Pinpoint the cell where the given text exists, returning its (x, y) midpoint coordinate. 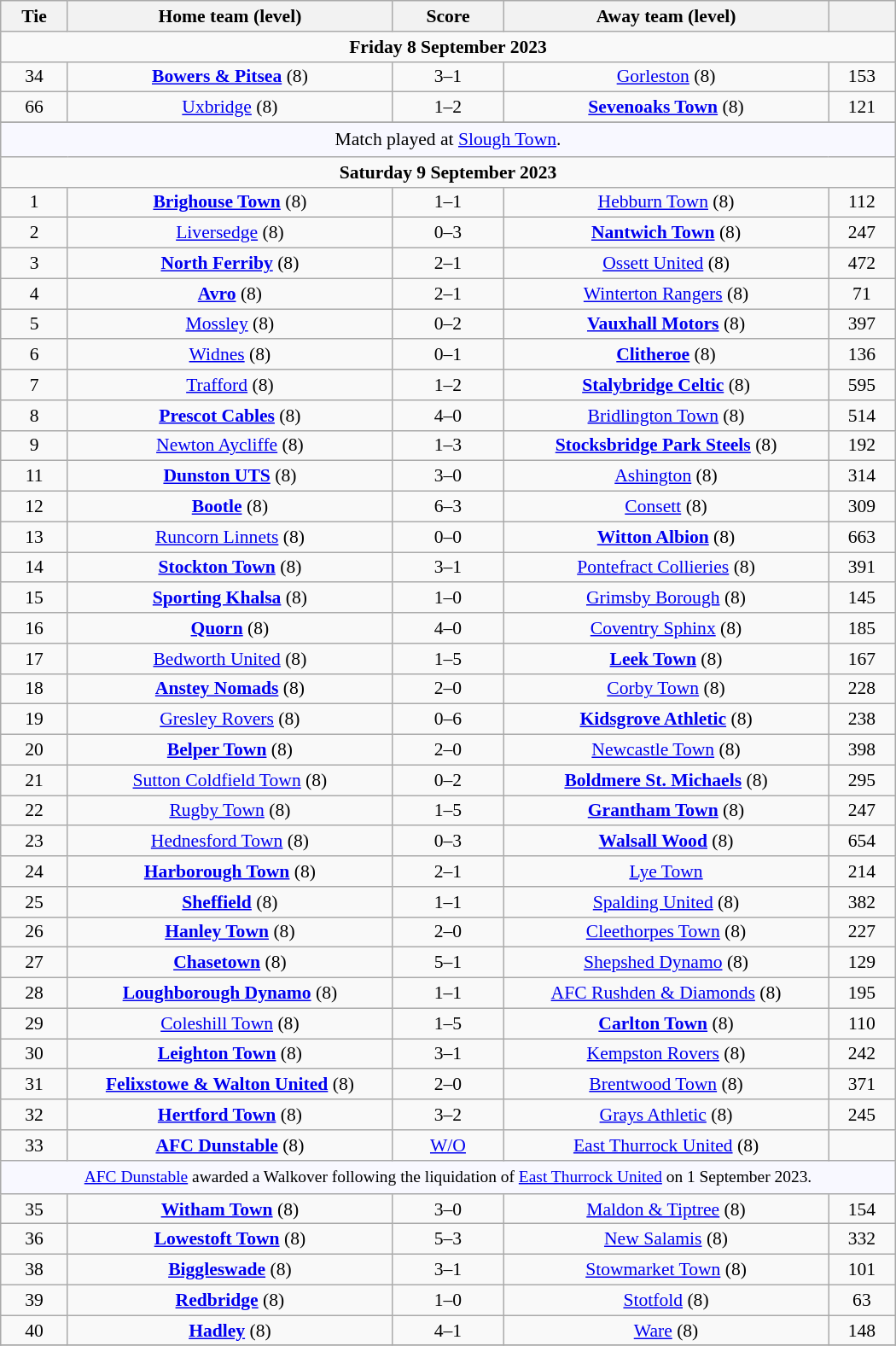
Stotfold (8) (666, 1301)
Prescot Cables (8) (230, 416)
112 (862, 202)
Avro (8) (230, 294)
38 (34, 1270)
8 (34, 416)
Saturday 9 September 2023 (448, 172)
Hertford Town (8) (230, 1115)
W/O (447, 1145)
71 (862, 294)
Widnes (8) (230, 355)
North Ferriby (8) (230, 264)
Witham Town (8) (230, 1209)
Kidsgrove Athletic (8) (666, 720)
153 (862, 77)
514 (862, 416)
Sevenoaks Town (8) (666, 108)
Bootle (8) (230, 507)
29 (34, 1023)
Brighouse Town (8) (230, 202)
0–1 (447, 355)
Sheffield (8) (230, 902)
Bowers & Pitsea (8) (230, 77)
New Salamis (8) (666, 1239)
Ashington (8) (666, 476)
Coleshill Town (8) (230, 1023)
167 (862, 659)
Winterton Rangers (8) (666, 294)
Biggleswade (8) (230, 1270)
242 (862, 1054)
145 (862, 598)
Pontefract Collieries (8) (666, 568)
214 (862, 871)
Belper Town (8) (230, 750)
AFC Dunstable awarded a Walkover following the liquidation of East Thurrock United on 1 September 2023. (448, 1176)
Ware (8) (666, 1331)
40 (34, 1331)
332 (862, 1239)
Boldmere St. Michaels (8) (666, 780)
23 (34, 842)
Newton Aycliffe (8) (230, 446)
Leighton Town (8) (230, 1054)
6–3 (447, 507)
Kempston Rovers (8) (666, 1054)
Corby Town (8) (666, 689)
Home team (level) (230, 16)
AFC Dunstable (8) (230, 1145)
Hanley Town (8) (230, 932)
4–1 (447, 1331)
3 (34, 264)
9 (34, 446)
Brentwood Town (8) (666, 1085)
371 (862, 1085)
Gresley Rovers (8) (230, 720)
136 (862, 355)
13 (34, 537)
Rugby Town (8) (230, 811)
314 (862, 476)
398 (862, 750)
Score (447, 16)
66 (34, 108)
35 (34, 1209)
228 (862, 689)
19 (34, 720)
110 (862, 1023)
21 (34, 780)
East Thurrock United (8) (666, 1145)
472 (862, 264)
Stalybridge Celtic (8) (666, 385)
Felixstowe & Walton United (8) (230, 1085)
0–6 (447, 720)
5 (34, 324)
Tie (34, 16)
227 (862, 932)
Stowmarket Town (8) (666, 1270)
Grimsby Borough (8) (666, 598)
Away team (level) (666, 16)
Quorn (8) (230, 628)
Carlton Town (8) (666, 1023)
Friday 8 September 2023 (448, 47)
30 (34, 1054)
595 (862, 385)
1–3 (447, 446)
3–2 (447, 1115)
101 (862, 1270)
Spalding United (8) (666, 902)
Sutton Coldfield Town (8) (230, 780)
Gorleston (8) (666, 77)
31 (34, 1085)
Lowestoft Town (8) (230, 1239)
Anstey Nomads (8) (230, 689)
22 (34, 811)
4 (34, 294)
663 (862, 537)
11 (34, 476)
Coventry Sphinx (8) (666, 628)
63 (862, 1301)
195 (862, 993)
39 (34, 1301)
Liversedge (8) (230, 233)
Loughborough Dynamo (8) (230, 993)
6 (34, 355)
32 (34, 1115)
Hednesford Town (8) (230, 842)
Ossett United (8) (666, 264)
34 (34, 77)
Consett (8) (666, 507)
295 (862, 780)
18 (34, 689)
2 (34, 233)
238 (862, 720)
Chasetown (8) (230, 963)
25 (34, 902)
Hebburn Town (8) (666, 202)
Redbridge (8) (230, 1301)
Stocksbridge Park Steels (8) (666, 446)
20 (34, 750)
28 (34, 993)
5–1 (447, 963)
Sporting Khalsa (8) (230, 598)
397 (862, 324)
24 (34, 871)
Uxbridge (8) (230, 108)
Walsall Wood (8) (666, 842)
33 (34, 1145)
16 (34, 628)
Clitheroe (8) (666, 355)
Grantham Town (8) (666, 811)
Nantwich Town (8) (666, 233)
12 (34, 507)
129 (862, 963)
654 (862, 842)
26 (34, 932)
Dunston UTS (8) (230, 476)
Bridlington Town (8) (666, 416)
Witton Albion (8) (666, 537)
382 (862, 902)
5–3 (447, 1239)
Grays Athletic (8) (666, 1115)
0–0 (447, 537)
36 (34, 1239)
Leek Town (8) (666, 659)
Match played at Slough Town. (448, 140)
Cleethorpes Town (8) (666, 932)
Newcastle Town (8) (666, 750)
391 (862, 568)
Vauxhall Motors (8) (666, 324)
Hadley (8) (230, 1331)
27 (34, 963)
17 (34, 659)
309 (862, 507)
Maldon & Tiptree (8) (666, 1209)
Runcorn Linnets (8) (230, 537)
Stockton Town (8) (230, 568)
185 (862, 628)
Shepshed Dynamo (8) (666, 963)
7 (34, 385)
Mossley (8) (230, 324)
1 (34, 202)
192 (862, 446)
AFC Rushden & Diamonds (8) (666, 993)
Trafford (8) (230, 385)
14 (34, 568)
Harborough Town (8) (230, 871)
121 (862, 108)
148 (862, 1331)
154 (862, 1209)
Lye Town (666, 871)
15 (34, 598)
245 (862, 1115)
Bedworth United (8) (230, 659)
